Locate the cell with the specified text and output its [X, Y] center coordinate. 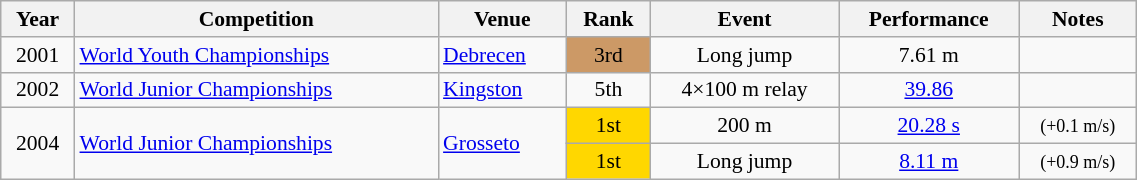
Performance [929, 19]
Event [744, 19]
(+0.9 m/s) [1078, 162]
5th [609, 90]
Rank [609, 19]
Debrecen [502, 55]
Competition [257, 19]
2004 [38, 144]
200 m [744, 126]
World Youth Championships [257, 55]
Year [38, 19]
Grosseto [502, 144]
2002 [38, 90]
2001 [38, 55]
3rd [609, 55]
Kingston [502, 90]
20.28 s [929, 126]
8.11 m [929, 162]
Notes [1078, 19]
(+0.1 m/s) [1078, 126]
7.61 m [929, 55]
39.86 [929, 90]
4×100 m relay [744, 90]
Venue [502, 19]
